For the text-containing cell, return its midpoint in (x, y) coordinate format. 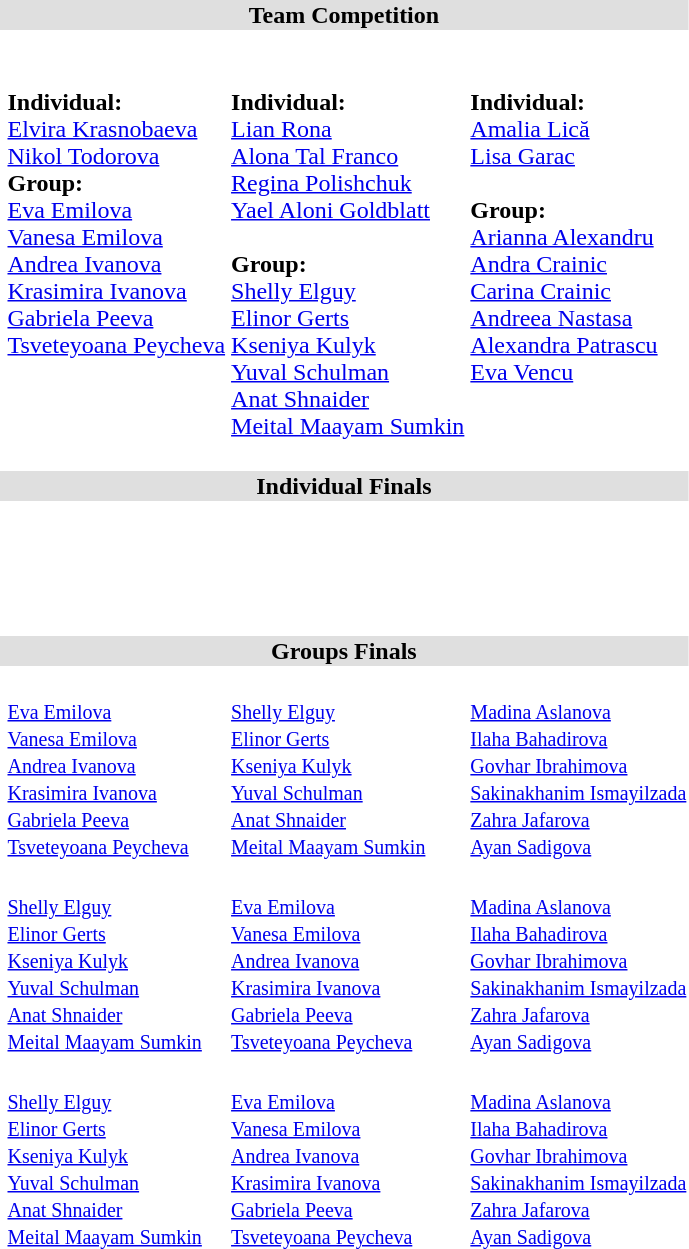
Individual Finals (344, 486)
Team Competition (344, 15)
Individual: Amalia Lică Lisa GaracGroup: Arianna Alexandru Andra Crainic Carina Crainic Andreea Nastasa Alexandra Patrascu Eva Vencu (578, 250)
Individual: Elvira Krasnobaeva Nikol TodorovaGroup: Eva Emilova Vanesa Emilova Andrea Ivanova Krasimira Ivanova Gabriela Peeva Tsveteyoana Peycheva (116, 250)
Groups Finals (344, 651)
